Pinpoint the cell where the given text exists, returning its (X, Y) midpoint coordinate. 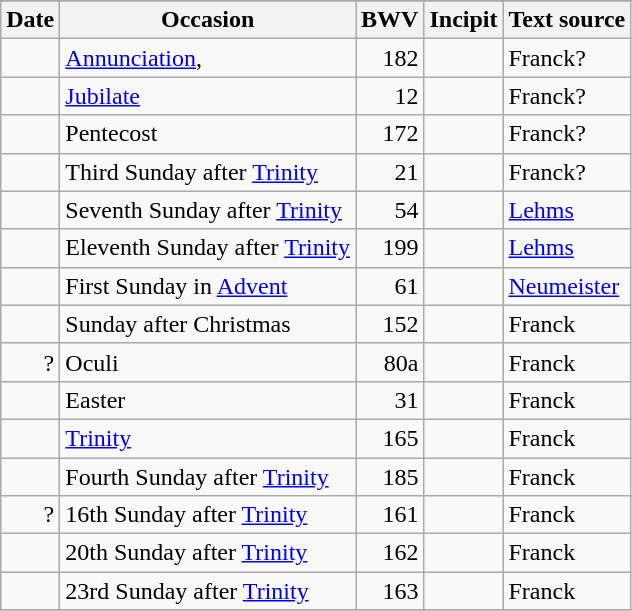
Third Sunday after Trinity (208, 172)
162 (390, 553)
20th Sunday after Trinity (208, 553)
165 (390, 438)
Fourth Sunday after Trinity (208, 477)
BWV (390, 20)
199 (390, 248)
23rd Sunday after Trinity (208, 591)
Text source (567, 20)
Easter (208, 400)
Neumeister (567, 286)
152 (390, 324)
161 (390, 515)
163 (390, 591)
Eleventh Sunday after Trinity (208, 248)
Jubilate (208, 96)
Sunday after Christmas (208, 324)
12 (390, 96)
Date (30, 20)
54 (390, 210)
185 (390, 477)
80a (390, 362)
Seventh Sunday after Trinity (208, 210)
Incipit (464, 20)
Annunciation, (208, 58)
Pentecost (208, 134)
Oculi (208, 362)
21 (390, 172)
31 (390, 400)
Trinity (208, 438)
182 (390, 58)
172 (390, 134)
16th Sunday after Trinity (208, 515)
Occasion (208, 20)
First Sunday in Advent (208, 286)
61 (390, 286)
